Return the (X, Y) coordinate for the center point of the cell that contains the specified text.  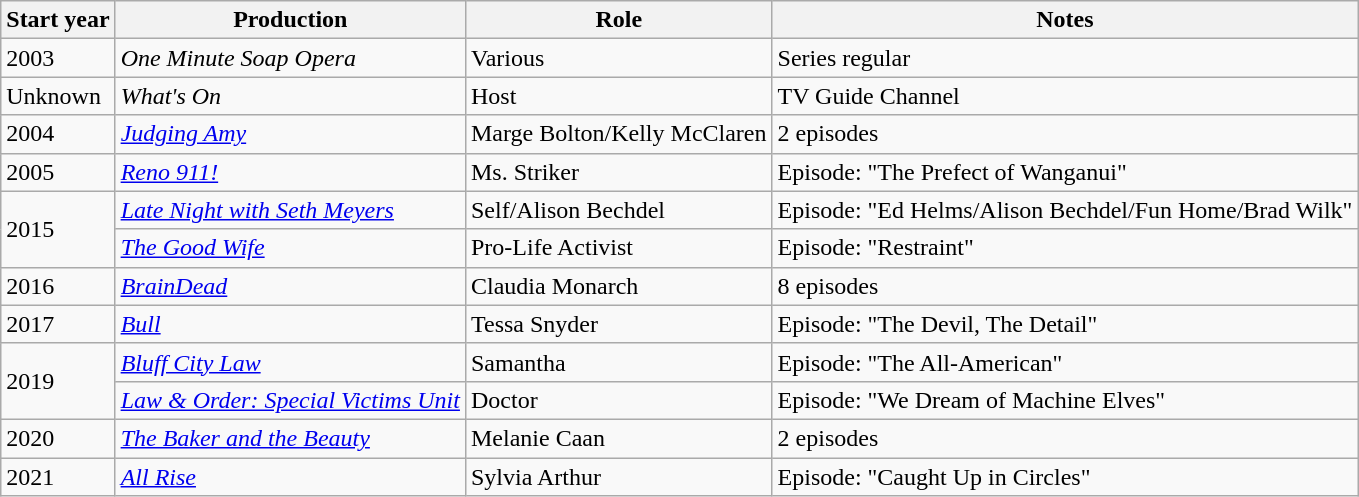
Claudia Monarch (618, 286)
Episode: "The All-American" (1065, 362)
Doctor (618, 400)
Melanie Caan (618, 438)
2005 (58, 172)
Episode: "Ed Helms/Alison Bechdel/Fun Home/Brad Wilk" (1065, 210)
Episode: "The Devil, The Detail" (1065, 324)
Notes (1065, 20)
Series regular (1065, 58)
Episode: "Restraint" (1065, 248)
Self/Alison Bechdel (618, 210)
Pro-Life Activist (618, 248)
Judging Amy (290, 134)
2016 (58, 286)
TV Guide Channel (1065, 96)
8 episodes (1065, 286)
One Minute Soap Opera (290, 58)
Tessa Snyder (618, 324)
Unknown (58, 96)
Law & Order: Special Victims Unit (290, 400)
2015 (58, 229)
Late Night with Seth Meyers (290, 210)
Various (618, 58)
The Good Wife (290, 248)
2003 (58, 58)
Bluff City Law (290, 362)
2021 (58, 477)
Episode: "The Prefect of Wanganui" (1065, 172)
BrainDead (290, 286)
Start year (58, 20)
Marge Bolton/Kelly McClaren (618, 134)
2017 (58, 324)
Role (618, 20)
Episode: "We Dream of Machine Elves" (1065, 400)
Bull (290, 324)
2019 (58, 381)
Episode: "Caught Up in Circles" (1065, 477)
All Rise (290, 477)
Ms. Striker (618, 172)
Sylvia Arthur (618, 477)
Host (618, 96)
2020 (58, 438)
2004 (58, 134)
What's On (290, 96)
Samantha (618, 362)
Production (290, 20)
The Baker and the Beauty (290, 438)
Reno 911! (290, 172)
